From the cell containing the given text, extract its center point as (X, Y) coordinate. 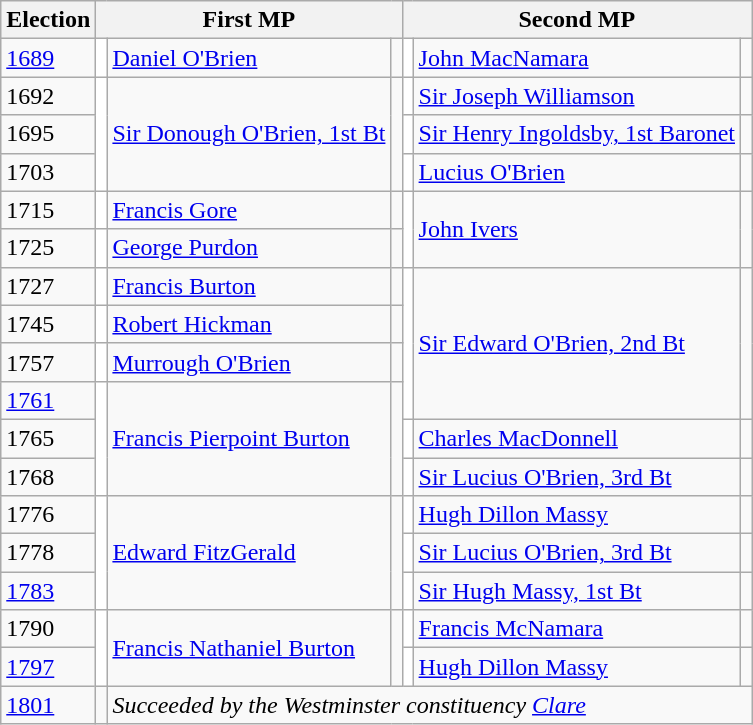
Daniel O'Brien (249, 58)
Succeeded by the Westminster constituency Clare (430, 705)
Election (48, 20)
1689 (48, 58)
Francis Nathaniel Burton (249, 648)
1790 (48, 629)
Lucius O'Brien (576, 172)
1692 (48, 96)
1695 (48, 134)
Murrough O'Brien (249, 362)
Sir Edward O'Brien, 2nd Bt (576, 343)
John Ivers (576, 229)
1801 (48, 705)
George Purdon (249, 248)
Sir Donough O'Brien, 1st Bt (249, 134)
Robert Hickman (249, 324)
John MacNamara (576, 58)
1768 (48, 477)
Sir Hugh Massy, 1st Bt (576, 591)
1765 (48, 438)
Sir Joseph Williamson (576, 96)
1703 (48, 172)
1761 (48, 400)
Francis McNamara (576, 629)
Francis Pierpoint Burton (249, 438)
1778 (48, 553)
1715 (48, 210)
Sir Henry Ingoldsby, 1st Baronet (576, 134)
1757 (48, 362)
First MP (249, 20)
Second MP (577, 20)
Edward FitzGerald (249, 553)
1797 (48, 667)
Francis Gore (249, 210)
Charles MacDonnell (576, 438)
Francis Burton (249, 286)
1776 (48, 515)
1783 (48, 591)
1725 (48, 248)
1745 (48, 324)
1727 (48, 286)
